From the cell containing the given text, extract its center point as (x, y) coordinate. 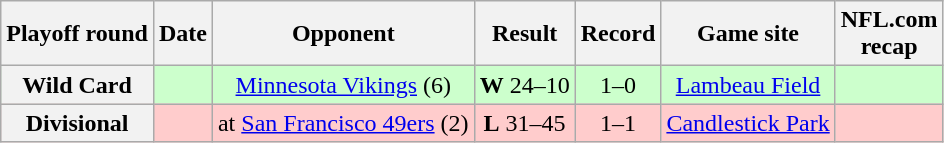
Candlestick Park (748, 123)
Lambeau Field (748, 85)
Opponent (343, 34)
Result (524, 34)
Wild Card (78, 85)
L 31–45 (524, 123)
1–0 (618, 85)
W 24–10 (524, 85)
at San Francisco 49ers (2) (343, 123)
NFL.comrecap (889, 34)
1–1 (618, 123)
Playoff round (78, 34)
Record (618, 34)
Minnesota Vikings (6) (343, 85)
Date (182, 34)
Divisional (78, 123)
Game site (748, 34)
